Pinpoint the cell where the given text exists, returning its (X, Y) midpoint coordinate. 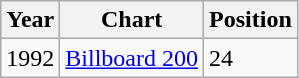
Chart (132, 20)
1992 (30, 58)
Position (251, 20)
24 (251, 58)
Year (30, 20)
Billboard 200 (132, 58)
